Extract the [x, y] coordinate from the center of the cell holding the provided text.  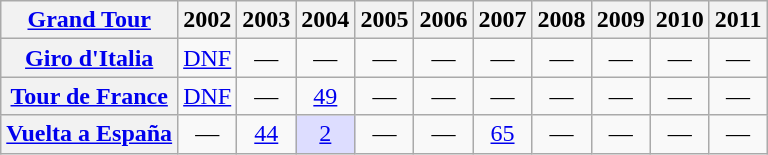
Grand Tour [90, 20]
49 [326, 96]
2004 [326, 20]
2003 [266, 20]
65 [502, 134]
2005 [384, 20]
Tour de France [90, 96]
2 [326, 134]
2006 [444, 20]
Giro d'Italia [90, 58]
2008 [562, 20]
2010 [680, 20]
2007 [502, 20]
2002 [208, 20]
Vuelta a España [90, 134]
2011 [738, 20]
44 [266, 134]
2009 [620, 20]
